Extract the [x, y] coordinate from the center of the cell holding the provided text.  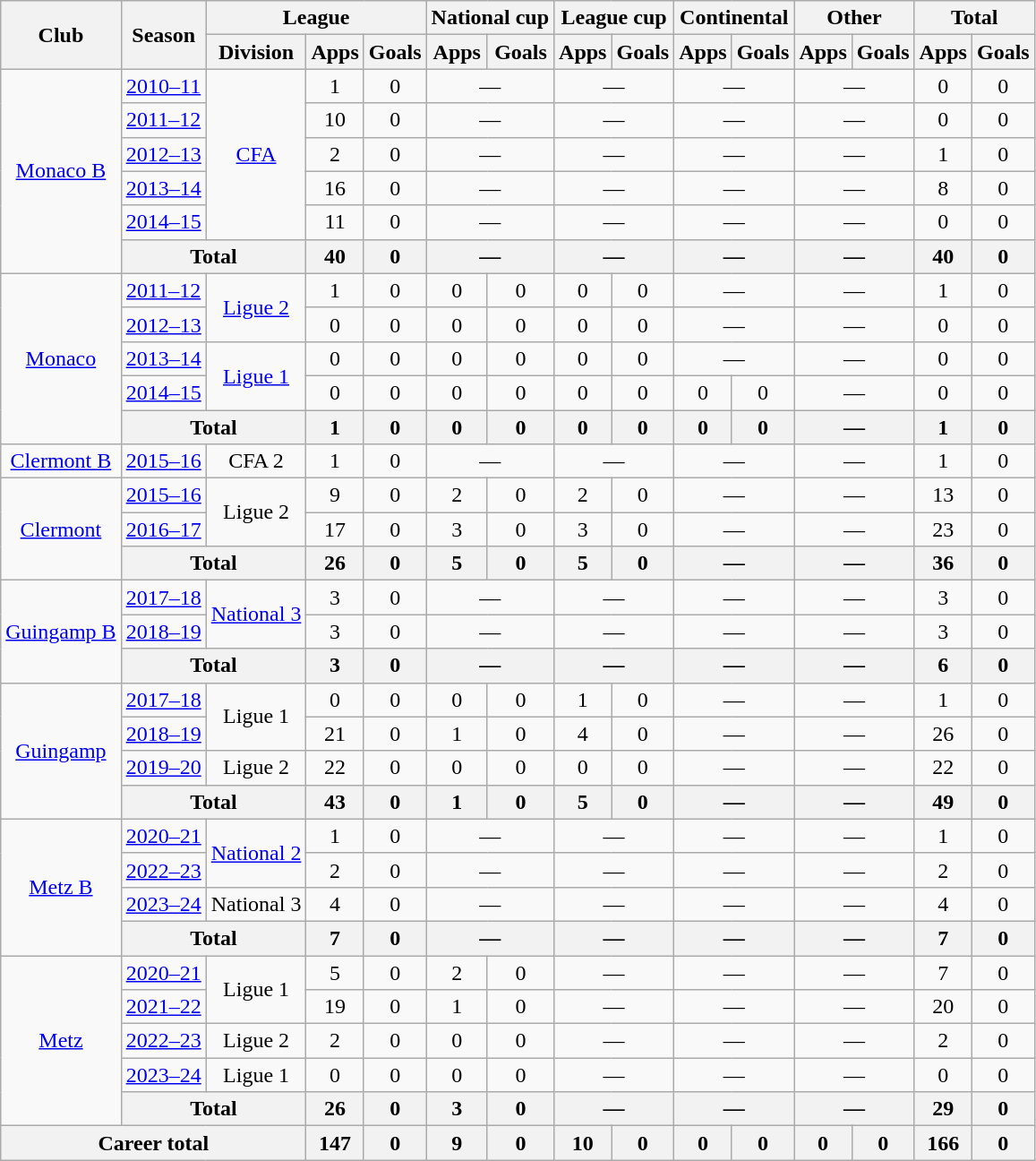
Monaco [61, 358]
17 [335, 529]
Metz [61, 1040]
Clermont B [61, 461]
20 [943, 1007]
Club [61, 35]
Monaco B [61, 171]
166 [943, 1143]
29 [943, 1109]
19 [335, 1007]
43 [335, 802]
36 [943, 563]
League [316, 18]
23 [943, 529]
CFA 2 [256, 461]
Guingamp B [61, 632]
Clermont [61, 529]
Continental [734, 18]
League cup [614, 18]
21 [335, 734]
Metz B [61, 887]
2016–17 [163, 529]
National cup [490, 18]
13 [943, 495]
National 2 [256, 853]
CFA [256, 154]
6 [943, 666]
2019–20 [163, 768]
147 [335, 1143]
Season [163, 35]
49 [943, 802]
8 [943, 188]
Division [256, 52]
Other [854, 18]
2021–22 [163, 1007]
2010–11 [163, 86]
16 [335, 188]
Guingamp [61, 751]
11 [335, 222]
Career total [154, 1143]
